From the cell containing the given text, extract its center point as [X, Y] coordinate. 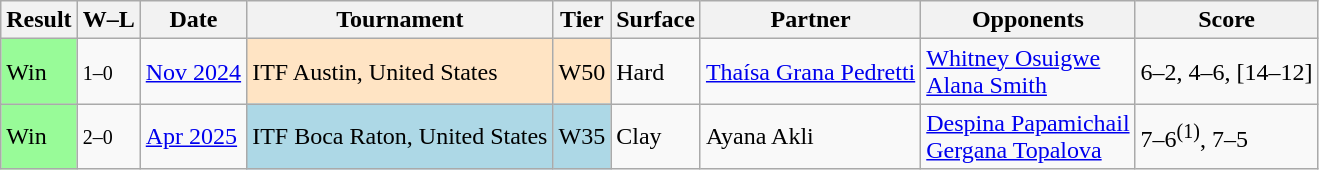
Surface [656, 20]
ITF Boca Raton, United States [400, 136]
Score [1226, 20]
Clay [656, 136]
W–L [108, 20]
ITF Austin, United States [400, 72]
6–2, 4–6, [14–12] [1226, 72]
2–0 [108, 136]
7–6(1), 7–5 [1226, 136]
Thaísa Grana Pedretti [810, 72]
Hard [656, 72]
Ayana Akli [810, 136]
Apr 2025 [193, 136]
W35 [582, 136]
Whitney Osuigwe Alana Smith [1028, 72]
Tier [582, 20]
Tournament [400, 20]
Partner [810, 20]
1–0 [108, 72]
Result [39, 20]
Nov 2024 [193, 72]
Date [193, 20]
W50 [582, 72]
Despina Papamichail Gergana Topalova [1028, 136]
Opponents [1028, 20]
